Output the [X, Y] coordinate of the center of the cell containing the given text.  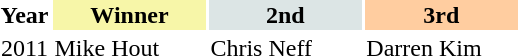
Winner [130, 15]
3rd [442, 15]
2nd [286, 15]
